Search for the cell housing the specified text and yield its (X, Y) center coordinate. 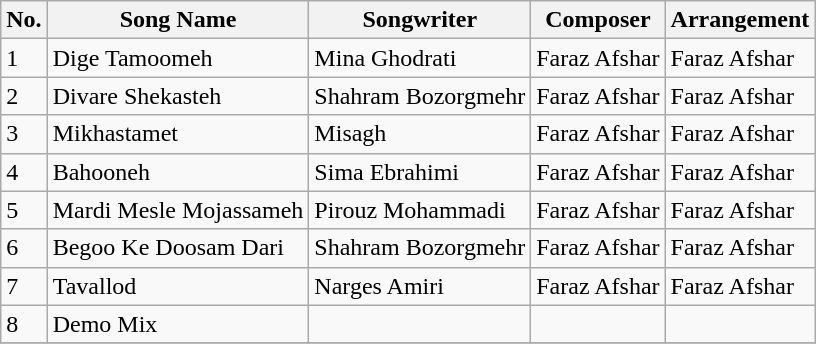
7 (24, 286)
5 (24, 210)
Composer (598, 20)
Misagh (420, 134)
Song Name (178, 20)
Demo Mix (178, 324)
8 (24, 324)
Bahooneh (178, 172)
Tavallod (178, 286)
2 (24, 96)
Mardi Mesle Mojassameh (178, 210)
1 (24, 58)
Begoo Ke Doosam Dari (178, 248)
6 (24, 248)
No. (24, 20)
Songwriter (420, 20)
Sima Ebrahimi (420, 172)
4 (24, 172)
Dige Tamoomeh (178, 58)
Arrangement (740, 20)
Narges Amiri (420, 286)
Pirouz Mohammadi (420, 210)
Mikhastamet (178, 134)
Divare Shekasteh (178, 96)
Mina Ghodrati (420, 58)
3 (24, 134)
